Return [x, y] of the center of cell containing provided text 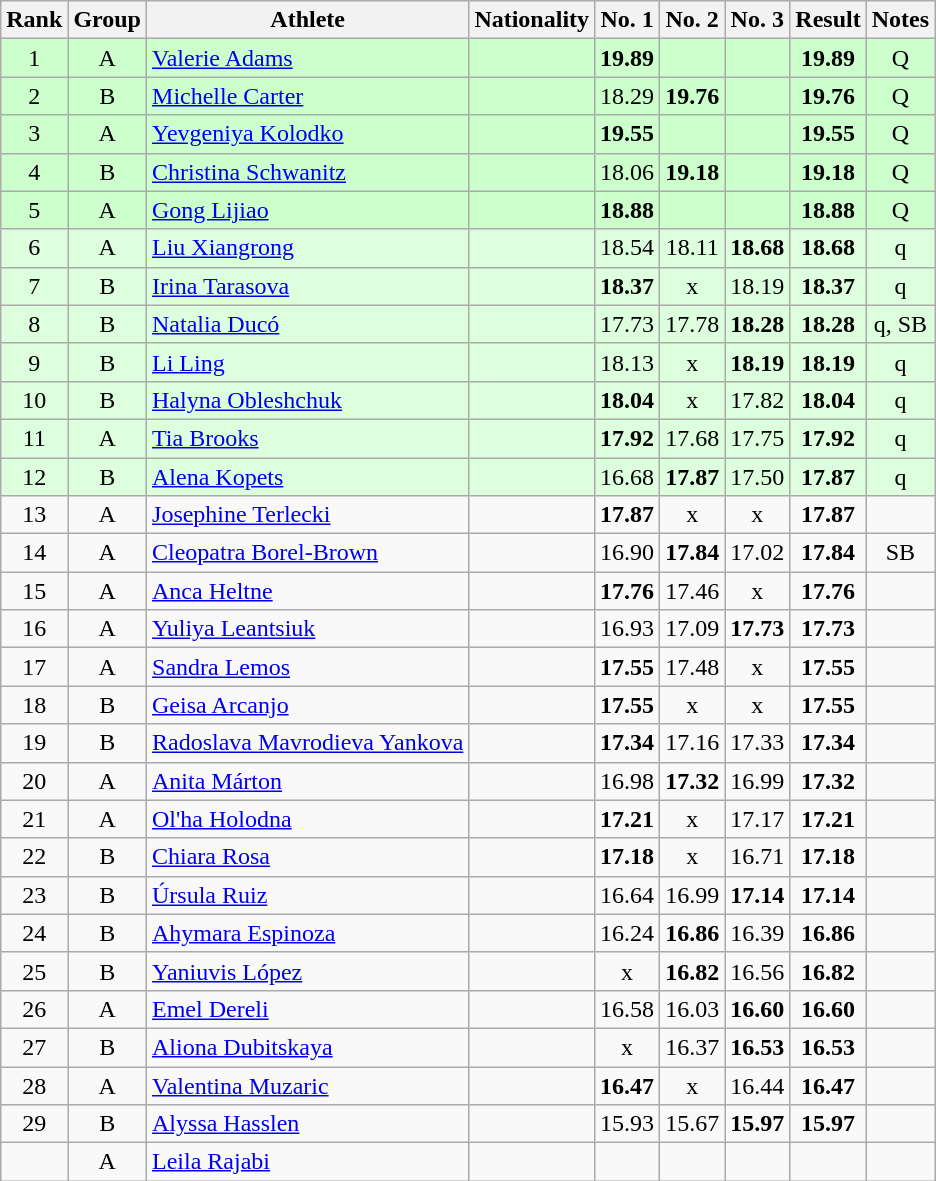
29 [34, 1124]
16.24 [628, 933]
7 [34, 286]
16.68 [628, 477]
Rank [34, 20]
Notes [900, 20]
Alyssa Hasslen [308, 1124]
17.46 [692, 591]
18.11 [692, 248]
20 [34, 781]
28 [34, 1085]
Chiara Rosa [308, 857]
Anca Heltne [308, 591]
6 [34, 248]
18.06 [628, 172]
9 [34, 362]
16.44 [758, 1085]
1 [34, 58]
Natalia Ducó [308, 324]
17.75 [758, 438]
16.58 [628, 1009]
25 [34, 971]
12 [34, 477]
Geisa Arcanjo [308, 705]
11 [34, 438]
17.09 [692, 629]
17.48 [692, 667]
16 [34, 629]
Result [828, 20]
No. 3 [758, 20]
Alena Kopets [308, 477]
Josephine Terlecki [308, 515]
23 [34, 895]
Anita Márton [308, 781]
17.78 [692, 324]
14 [34, 553]
Yevgeniya Kolodko [308, 134]
Athlete [308, 20]
15 [34, 591]
Michelle Carter [308, 96]
Irina Tarasova [308, 286]
Valentina Muzaric [308, 1085]
Li Ling [308, 362]
17.68 [692, 438]
27 [34, 1047]
16.03 [692, 1009]
16.37 [692, 1047]
17.50 [758, 477]
Christina Schwanitz [308, 172]
26 [34, 1009]
17 [34, 667]
Valerie Adams [308, 58]
8 [34, 324]
16.90 [628, 553]
Emel Dereli [308, 1009]
Tia Brooks [308, 438]
Yuliya Leantsiuk [308, 629]
Úrsula Ruiz [308, 895]
17.02 [758, 553]
17.17 [758, 819]
17.33 [758, 743]
18 [34, 705]
Cleopatra Borel-Brown [308, 553]
Halyna Obleshchuk [308, 400]
18.13 [628, 362]
17.16 [692, 743]
17.82 [758, 400]
Yaniuvis López [308, 971]
Leila Rajabi [308, 1162]
22 [34, 857]
Aliona Dubitskaya [308, 1047]
Liu Xiangrong [308, 248]
10 [34, 400]
16.93 [628, 629]
16.39 [758, 933]
21 [34, 819]
15.93 [628, 1124]
SB [900, 553]
18.54 [628, 248]
16.71 [758, 857]
15.67 [692, 1124]
No. 1 [628, 20]
18.29 [628, 96]
2 [34, 96]
13 [34, 515]
No. 2 [692, 20]
Group [108, 20]
4 [34, 172]
16.64 [628, 895]
19 [34, 743]
Sandra Lemos [308, 667]
3 [34, 134]
Radoslava Mavrodieva Yankova [308, 743]
Ahymara Espinoza [308, 933]
16.56 [758, 971]
q, SB [900, 324]
16.98 [628, 781]
Nationality [532, 20]
Gong Lijiao [308, 210]
24 [34, 933]
5 [34, 210]
Ol'ha Holodna [308, 819]
